Determine the [x, y] coordinate at the center of the cell enclosing the given text.  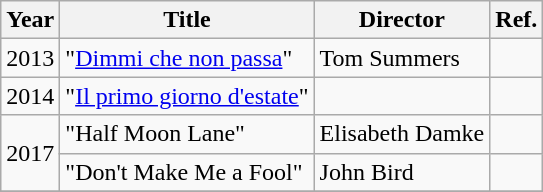
"Dimmi che non passa" [187, 58]
Ref. [516, 20]
Director [402, 20]
"Il primo giorno d'estate" [187, 96]
"Half Moon Lane" [187, 134]
Elisabeth Damke [402, 134]
Year [30, 20]
Title [187, 20]
"Don't Make Me a Fool" [187, 172]
John Bird [402, 172]
2014 [30, 96]
2013 [30, 58]
2017 [30, 153]
Tom Summers [402, 58]
